Determine the [X, Y] coordinate at the center of the cell enclosing the given text.  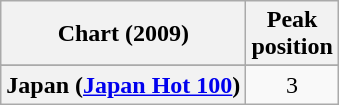
Japan (Japan Hot 100) [124, 85]
Chart (2009) [124, 34]
Peakposition [292, 34]
3 [292, 85]
